Locate the cell with the specified text and output its (X, Y) center coordinate. 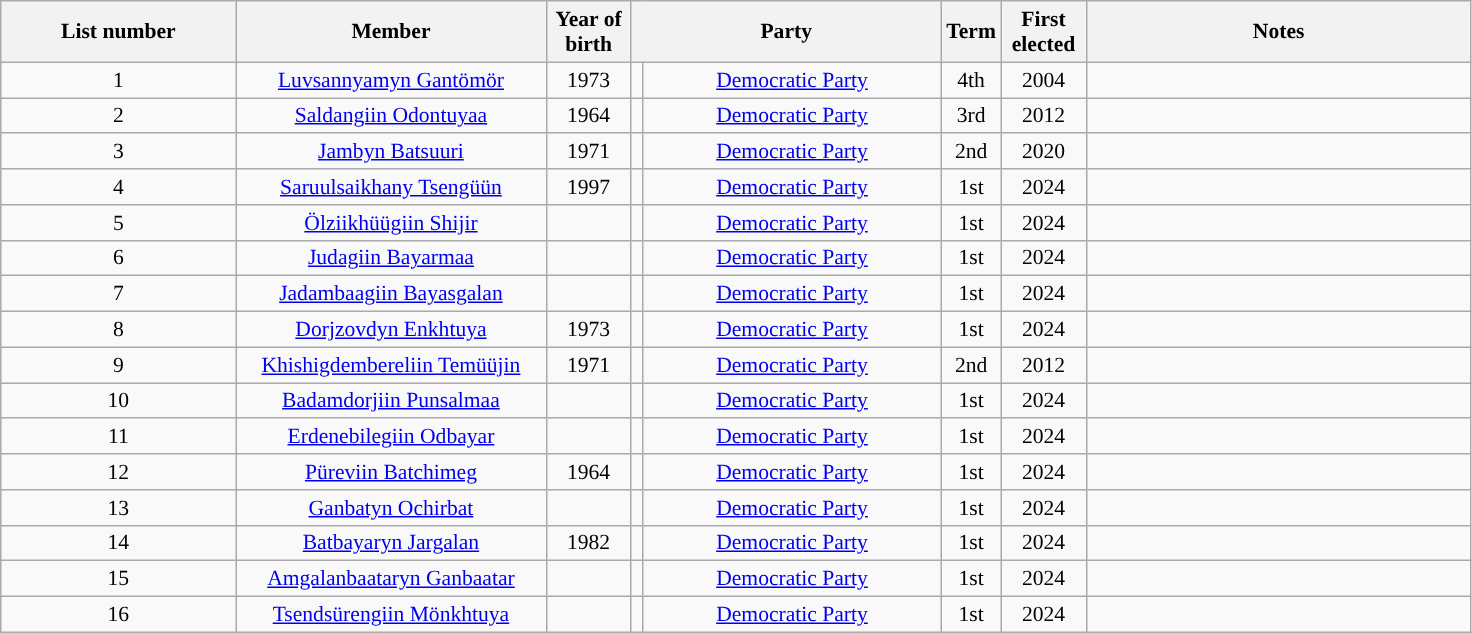
Jadambaagiin Bayasgalan (391, 294)
Ganbatyn Ochirbat (391, 508)
6 (118, 258)
2004 (1044, 80)
11 (118, 437)
Badamdorjiin Punsalmaa (391, 401)
13 (118, 508)
3 (118, 152)
1997 (588, 187)
Saruulsaikhany Tsengüün (391, 187)
Batbayaryn Jargalan (391, 543)
Notes (1278, 32)
12 (118, 472)
7 (118, 294)
15 (118, 579)
Khishigdembereliin Temüüjin (391, 365)
1982 (588, 543)
Tsendsürengiin Mönkhtuya (391, 615)
4 (118, 187)
10 (118, 401)
Dorjzovdyn Enkhtuya (391, 330)
Jambyn Batsuuri (391, 152)
Luvsannyamyn Gantömör (391, 80)
Term (971, 32)
1 (118, 80)
List number (118, 32)
Püreviin Batchimeg (391, 472)
Year of birth (588, 32)
Amgalanbaataryn Ganbaatar (391, 579)
Erdenebilegiin Odbayar (391, 437)
16 (118, 615)
8 (118, 330)
2020 (1044, 152)
Judagiin Bayarmaa (391, 258)
5 (118, 223)
2 (118, 116)
9 (118, 365)
Ölziikhüügiin Shijir (391, 223)
Member (391, 32)
14 (118, 543)
First elected (1044, 32)
Saldangiin Odontuyaa (391, 116)
3rd (971, 116)
Party (786, 32)
4th (971, 80)
